Identify which cell holds the provided text, then report its (X, Y) central coordinate. 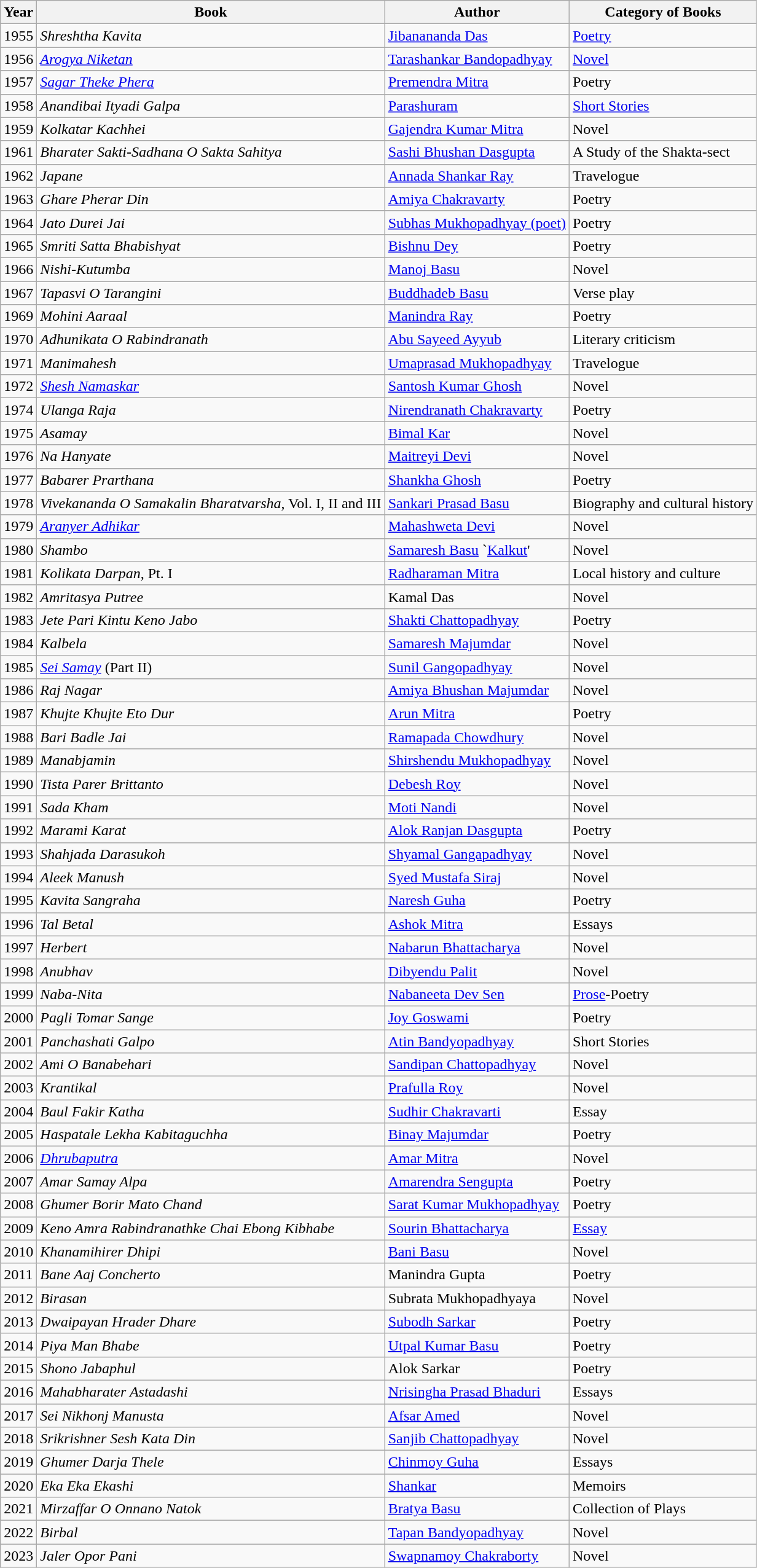
1981 (18, 573)
2010 (18, 1252)
Mahabharater Astadashi (211, 1392)
Dibyendu Palit (477, 971)
1961 (18, 152)
Shahjada Darasukoh (211, 854)
1978 (18, 503)
Moti Nandi (477, 807)
Keno Amra Rabindranathke Chai Ebong Kibhabe (211, 1228)
Bane Aaj Concherto (211, 1275)
1969 (18, 316)
Bratya Basu (477, 1509)
Maitreyi Devi (477, 457)
A Study of the Shakta-sect (662, 152)
1982 (18, 597)
Nishi-Kutumba (211, 269)
Panchashati Galpo (211, 1041)
Ghare Pherar Din (211, 199)
Kavita Sangraha (211, 901)
Parashuram (477, 106)
Manoj Basu (477, 269)
Aleek Manush (211, 877)
Arogya Niketan (211, 59)
Sarat Kumar Mukhopadhyay (477, 1205)
Herbert (211, 947)
1987 (18, 714)
Tal Betal (211, 924)
Manindra Gupta (477, 1275)
2013 (18, 1322)
1997 (18, 947)
1974 (18, 410)
2020 (18, 1486)
Shreshtha Kavita (211, 36)
Sunil Gangopadhyay (477, 667)
Tapasvi O Tarangini (211, 293)
Haspatale Lekha Kabitaguchha (211, 1135)
Alok Ranjan Dasgupta (477, 831)
Mohini Aaraal (211, 316)
Shankha Ghosh (477, 480)
Ghumer Borir Mato Chand (211, 1205)
Manabjamin (211, 761)
Krantikal (211, 1088)
1983 (18, 620)
Amiya Chakravarty (477, 199)
Binay Majumdar (477, 1135)
2001 (18, 1041)
Bani Basu (477, 1252)
Srikrishner Sesh Kata Din (211, 1439)
2008 (18, 1205)
2004 (18, 1111)
Subhas Mukhopadhyay (poet) (477, 222)
Smriti Satta Bhabishyat (211, 246)
1959 (18, 129)
Bharater Sakti-Sadhana O Sakta Sahitya (211, 152)
Naresh Guha (477, 901)
2018 (18, 1439)
Shono Jabaphul (211, 1368)
2022 (18, 1532)
Bimal Kar (477, 433)
2019 (18, 1462)
1971 (18, 363)
Ashok Mitra (477, 924)
Pagli Tomar Sange (211, 1017)
Vivekananda O Samakalin Bharatvarsha, Vol. I, II and III (211, 503)
Buddhadeb Basu (477, 293)
2023 (18, 1556)
Sei Nikhonj Manusta (211, 1415)
Kolkatar Kachhei (211, 129)
Annada Shankar Ray (477, 176)
Atin Bandyopadhyay (477, 1041)
1984 (18, 643)
Anandibai Ityadi Galpa (211, 106)
Birbal (211, 1532)
1956 (18, 59)
1995 (18, 901)
1963 (18, 199)
Book (211, 12)
2014 (18, 1345)
2006 (18, 1158)
Umaprasad Mukhopadhyay (477, 363)
Memoirs (662, 1486)
Khanamihirer Dhipi (211, 1252)
Abu Sayeed Ayyub (477, 340)
Manimahesh (211, 363)
1999 (18, 994)
Piya Man Bhabe (211, 1345)
1955 (18, 36)
Shyamal Gangapadhyay (477, 854)
Shambo (211, 550)
Alok Sarkar (477, 1368)
2002 (18, 1065)
Amarendra Sengupta (477, 1182)
1979 (18, 527)
Shankar (477, 1486)
Jaler Opor Pani (211, 1556)
Year (18, 12)
1962 (18, 176)
Utpal Kumar Basu (477, 1345)
1998 (18, 971)
Biography and cultural history (662, 503)
2017 (18, 1415)
Adhunikata O Rabindranath (211, 340)
2021 (18, 1509)
Aranyer Adhikar (211, 527)
Na Hanyate (211, 457)
Sankari Prasad Basu (477, 503)
1994 (18, 877)
Afsar Amed (477, 1415)
Tapan Bandyopadhyay (477, 1532)
1958 (18, 106)
Santosh Kumar Ghosh (477, 386)
Amiya Bhushan Majumdar (477, 691)
Ami O Banabehari (211, 1065)
Sagar Theke Phera (211, 82)
Birasan (211, 1298)
Ulanga Raja (211, 410)
1977 (18, 480)
Amar Mitra (477, 1158)
Amritasya Putree (211, 597)
Subodh Sarkar (477, 1322)
2011 (18, 1275)
Gajendra Kumar Mitra (477, 129)
Ramapada Chowdhury (477, 737)
Chinmoy Guha (477, 1462)
Shakti Chattopadhyay (477, 620)
1992 (18, 831)
Japane (211, 176)
2003 (18, 1088)
Premendra Mitra (477, 82)
Eka Eka Ekashi (211, 1486)
Samaresh Basu `Kalkut' (477, 550)
1986 (18, 691)
1970 (18, 340)
Ghumer Darja Thele (211, 1462)
Nirendranath Chakravarty (477, 410)
2005 (18, 1135)
Amar Samay Alpa (211, 1182)
Babarer Prarthana (211, 480)
Baul Fakir Katha (211, 1111)
Sei Samay (Part II) (211, 667)
1990 (18, 784)
Sada Kham (211, 807)
1975 (18, 433)
1991 (18, 807)
1980 (18, 550)
Kalbela (211, 643)
Tarashankar Bandopadhyay (477, 59)
Prose-Poetry (662, 994)
Sandipan Chattopadhyay (477, 1065)
1964 (18, 222)
Nabarun Bhattacharya (477, 947)
1988 (18, 737)
Literary criticism (662, 340)
Manindra Ray (477, 316)
Mahashweta Devi (477, 527)
Nrisingha Prasad Bhaduri (477, 1392)
Dhrubaputra (211, 1158)
Naba-Nita (211, 994)
1993 (18, 854)
Asamay (211, 433)
Bishnu Dey (477, 246)
Collection of Plays (662, 1509)
Radharaman Mitra (477, 573)
1967 (18, 293)
Kolikata Darpan, Pt. I (211, 573)
Subrata Mukhopadhyaya (477, 1298)
Kamal Das (477, 597)
2012 (18, 1298)
2016 (18, 1392)
1996 (18, 924)
Sanjib Chattopadhyay (477, 1439)
Prafulla Roy (477, 1088)
Shirshendu Mukhopadhyay (477, 761)
Verse play (662, 293)
Shesh Namaskar (211, 386)
Swapnamoy Chakraborty (477, 1556)
Marami Karat (211, 831)
Tista Parer Brittanto (211, 784)
Jete Pari Kintu Keno Jabo (211, 620)
Arun Mitra (477, 714)
1957 (18, 82)
Mirzaffar O Onnano Natok (211, 1509)
Sourin Bhattacharya (477, 1228)
Raj Nagar (211, 691)
Joy Goswami (477, 1017)
2000 (18, 1017)
Bari Badle Jai (211, 737)
1966 (18, 269)
Jibanananda Das (477, 36)
Sudhir Chakravarti (477, 1111)
Sashi Bhushan Dasgupta (477, 152)
Anubhav (211, 971)
1965 (18, 246)
1985 (18, 667)
1976 (18, 457)
1972 (18, 386)
Syed Mustafa Siraj (477, 877)
2009 (18, 1228)
Khujte Khujte Eto Dur (211, 714)
Dwaipayan Hrader Dhare (211, 1322)
Jato Durei Jai (211, 222)
1989 (18, 761)
Author (477, 12)
Samaresh Majumdar (477, 643)
2015 (18, 1368)
Local history and culture (662, 573)
Debesh Roy (477, 784)
2007 (18, 1182)
Category of Books (662, 12)
Nabaneeta Dev Sen (477, 994)
